For the text-containing cell, return its midpoint in (x, y) coordinate format. 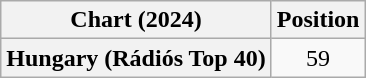
59 (318, 58)
Hungary (Rádiós Top 40) (136, 58)
Chart (2024) (136, 20)
Position (318, 20)
